Output the [X, Y] coordinate of the center of the cell containing the given text.  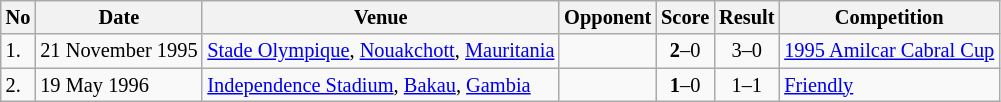
Opponent [608, 17]
21 November 1995 [118, 51]
Venue [380, 17]
Independence Stadium, Bakau, Gambia [380, 85]
1. [18, 51]
Score [685, 17]
Friendly [889, 85]
1–1 [746, 85]
2. [18, 85]
1–0 [685, 85]
No [18, 17]
2–0 [685, 51]
19 May 1996 [118, 85]
Competition [889, 17]
Date [118, 17]
3–0 [746, 51]
1995 Amilcar Cabral Cup [889, 51]
Stade Olympique, Nouakchott, Mauritania [380, 51]
Result [746, 17]
